Pinpoint the cell where the given text exists, returning its [x, y] midpoint coordinate. 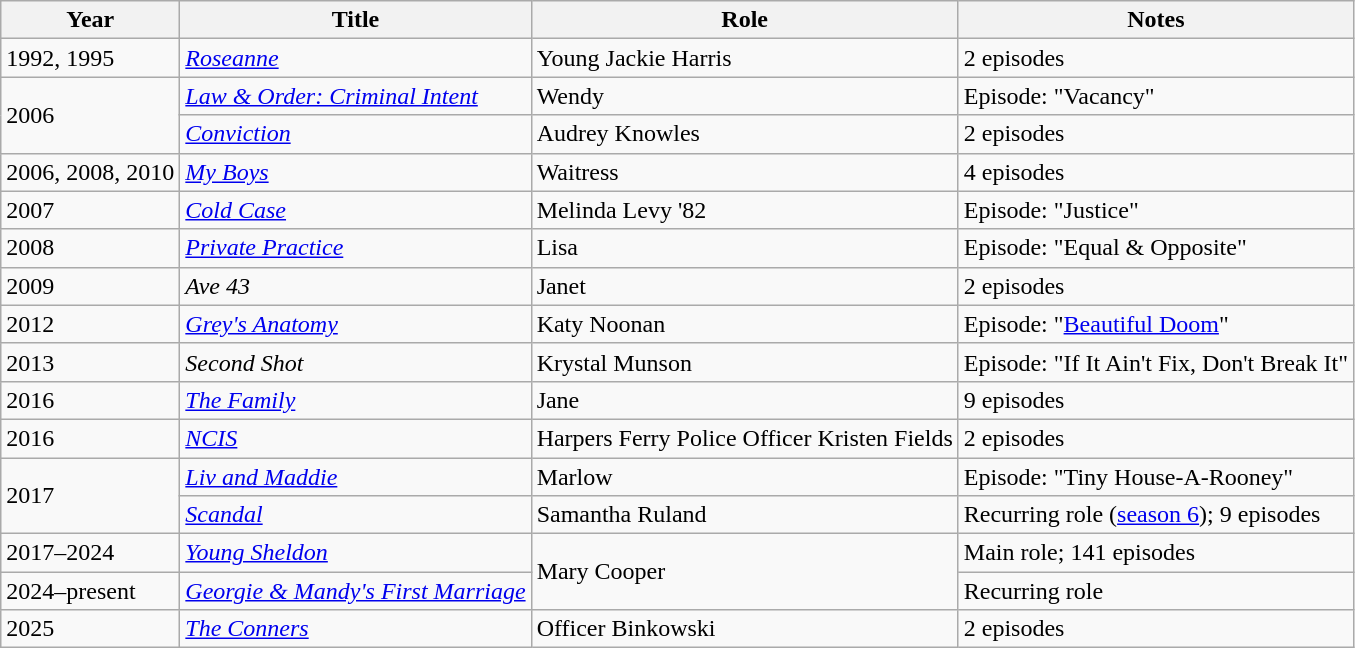
Grey's Anatomy [356, 324]
Law & Order: Criminal Intent [356, 96]
My Boys [356, 172]
4 episodes [1156, 172]
Notes [1156, 20]
Young Sheldon [356, 553]
Main role; 141 episodes [1156, 553]
2008 [90, 248]
Conviction [356, 134]
Episode: "Vacancy" [1156, 96]
Roseanne [356, 58]
Marlow [744, 477]
Episode: "Tiny House-A-Rooney" [1156, 477]
Jane [744, 400]
Krystal Munson [744, 362]
Recurring role [1156, 591]
Episode: "Beautiful Doom" [1156, 324]
2006 [90, 115]
Title [356, 20]
Waitress [744, 172]
Wendy [744, 96]
Recurring role (season 6); 9 episodes [1156, 515]
Role [744, 20]
2007 [90, 210]
Janet [744, 286]
Liv and Maddie [356, 477]
Year [90, 20]
Second Shot [356, 362]
Harpers Ferry Police Officer Kristen Fields [744, 438]
Lisa [744, 248]
2025 [90, 629]
Audrey Knowles [744, 134]
1992, 1995 [90, 58]
Episode: "Justice" [1156, 210]
The Family [356, 400]
2013 [90, 362]
Cold Case [356, 210]
Episode: "Equal & Opposite" [1156, 248]
Private Practice [356, 248]
Samantha Ruland [744, 515]
2012 [90, 324]
Officer Binkowski [744, 629]
9 episodes [1156, 400]
Ave 43 [356, 286]
Melinda Levy '82 [744, 210]
NCIS [356, 438]
Young Jackie Harris [744, 58]
The Conners [356, 629]
Katy Noonan [744, 324]
2017 [90, 496]
Episode: "If It Ain't Fix, Don't Break It" [1156, 362]
Georgie & Mandy's First Marriage [356, 591]
2006, 2008, 2010 [90, 172]
2017–2024 [90, 553]
2024–present [90, 591]
2009 [90, 286]
Scandal [356, 515]
Mary Cooper [744, 572]
